Locate the cell with the specified text and output its (x, y) center coordinate. 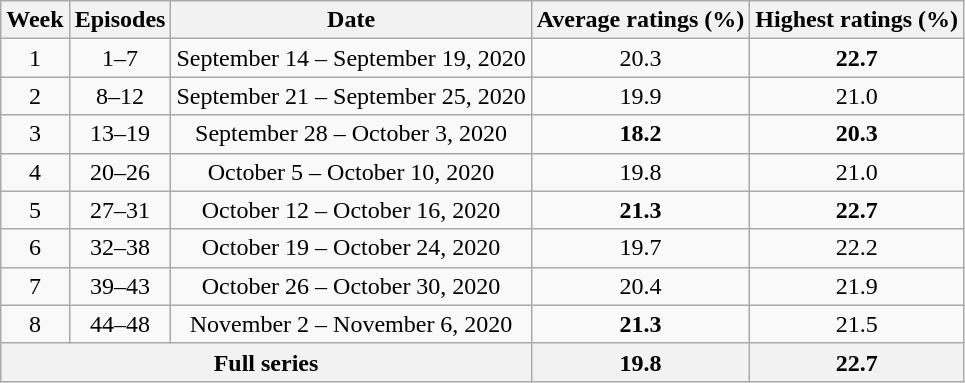
October 19 – October 24, 2020 (351, 248)
22.2 (857, 248)
5 (35, 210)
20.4 (640, 286)
3 (35, 134)
2 (35, 96)
19.9 (640, 96)
7 (35, 286)
September 28 – October 3, 2020 (351, 134)
44–48 (120, 324)
18.2 (640, 134)
8–12 (120, 96)
21.9 (857, 286)
Average ratings (%) (640, 20)
September 21 – September 25, 2020 (351, 96)
21.5 (857, 324)
September 14 – September 19, 2020 (351, 58)
1 (35, 58)
October 5 – October 10, 2020 (351, 172)
Episodes (120, 20)
October 12 – October 16, 2020 (351, 210)
Date (351, 20)
8 (35, 324)
13–19 (120, 134)
4 (35, 172)
Full series (266, 362)
November 2 – November 6, 2020 (351, 324)
Highest ratings (%) (857, 20)
32–38 (120, 248)
October 26 – October 30, 2020 (351, 286)
1–7 (120, 58)
19.7 (640, 248)
39–43 (120, 286)
Week (35, 20)
20–26 (120, 172)
6 (35, 248)
27–31 (120, 210)
